Identify which cell holds the provided text, then report its (X, Y) central coordinate. 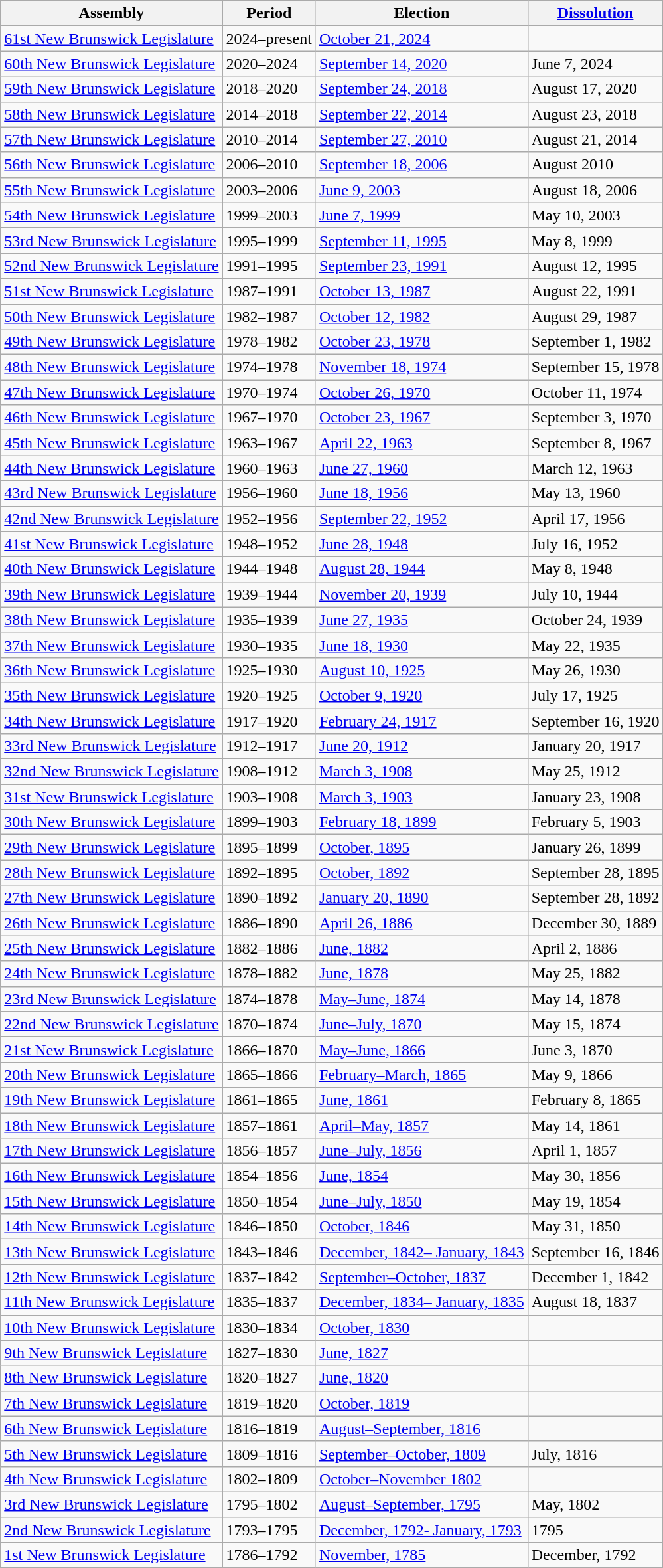
August 28, 1944 (421, 569)
1857–1861 (269, 1126)
55th New Brunswick Legislature (111, 190)
56th New Brunswick Legislature (111, 165)
37th New Brunswick Legislature (111, 645)
7th New Brunswick Legislature (111, 1403)
September 15, 1978 (595, 367)
September 22, 1952 (421, 519)
1850–1854 (269, 1201)
1793–1795 (269, 1529)
September 24, 2018 (421, 89)
1830–1834 (269, 1328)
February 18, 1899 (421, 822)
September 27, 2010 (421, 139)
May 15, 1874 (595, 1024)
May 14, 1861 (595, 1126)
1939–1944 (269, 594)
1982–1987 (269, 317)
18th New Brunswick Legislature (111, 1126)
1837–1842 (269, 1277)
February 8, 1865 (595, 1100)
April 26, 1886 (421, 923)
June, 1827 (421, 1353)
October 26, 1970 (421, 392)
48th New Brunswick Legislature (111, 367)
August 21, 2014 (595, 139)
1861–1865 (269, 1100)
1886–1890 (269, 923)
1882–1886 (269, 948)
1854–1856 (269, 1176)
31st New Brunswick Legislature (111, 797)
39th New Brunswick Legislature (111, 594)
July 10, 1944 (595, 594)
August–September, 1795 (421, 1504)
September 14, 2020 (421, 64)
24th New Brunswick Legislature (111, 974)
1786–1792 (269, 1555)
June–July, 1870 (421, 1024)
September 8, 1967 (595, 443)
October 21, 2024 (421, 39)
May 9, 1866 (595, 1075)
1827–1830 (269, 1353)
June, 1820 (421, 1378)
32nd New Brunswick Legislature (111, 772)
1999–2003 (269, 215)
58th New Brunswick Legislature (111, 114)
2003–2006 (269, 190)
May 10, 2003 (595, 215)
1890–1892 (269, 898)
June 20, 1912 (421, 746)
August 12, 1995 (595, 266)
61st New Brunswick Legislature (111, 39)
1930–1935 (269, 645)
October, 1846 (421, 1227)
June 9, 2003 (421, 190)
2010–2014 (269, 139)
June 18, 1956 (421, 493)
July, 1816 (595, 1454)
1987–1991 (269, 291)
1878–1882 (269, 974)
40th New Brunswick Legislature (111, 569)
2006–2010 (269, 165)
Dissolution (595, 13)
March 12, 1963 (595, 468)
October, 1895 (421, 847)
June 27, 1960 (421, 468)
December 1, 1842 (595, 1277)
May 31, 1850 (595, 1227)
26th New Brunswick Legislature (111, 923)
14th New Brunswick Legislature (111, 1227)
December, 1792 (595, 1555)
January 20, 1917 (595, 746)
May 13, 1960 (595, 493)
May 14, 1878 (595, 999)
September 22, 2014 (421, 114)
June, 1882 (421, 948)
29th New Brunswick Legislature (111, 847)
11th New Brunswick Legislature (111, 1302)
November, 1785 (421, 1555)
September–October, 1809 (421, 1454)
May 22, 1935 (595, 645)
February 24, 1917 (421, 721)
September 16, 1920 (595, 721)
1899–1903 (269, 822)
1895–1899 (269, 847)
23rd New Brunswick Legislature (111, 999)
June 7, 2024 (595, 64)
1809–1816 (269, 1454)
October 23, 1978 (421, 342)
49th New Brunswick Legislature (111, 342)
1948–1952 (269, 544)
May 25, 1912 (595, 772)
May 19, 1854 (595, 1201)
February–March, 1865 (421, 1075)
33rd New Brunswick Legislature (111, 746)
October 11, 1974 (595, 392)
June 28, 1948 (421, 544)
17th New Brunswick Legislature (111, 1151)
1974–1978 (269, 367)
44th New Brunswick Legislature (111, 468)
Assembly (111, 13)
April–May, 1857 (421, 1126)
September 3, 1970 (595, 418)
1819–1820 (269, 1403)
12th New Brunswick Legislature (111, 1277)
41st New Brunswick Legislature (111, 544)
May 26, 1930 (595, 670)
June, 1878 (421, 974)
December, 1834– January, 1835 (421, 1302)
1912–1917 (269, 746)
December, 1842– January, 1843 (421, 1252)
May–June, 1866 (421, 1049)
1795 (595, 1529)
1978–1982 (269, 342)
June 7, 1999 (421, 215)
1795–1802 (269, 1504)
March 3, 1908 (421, 772)
February 5, 1903 (595, 822)
June–July, 1856 (421, 1151)
2nd New Brunswick Legislature (111, 1529)
30th New Brunswick Legislature (111, 822)
34th New Brunswick Legislature (111, 721)
4th New Brunswick Legislature (111, 1479)
January 23, 1908 (595, 797)
1960–1963 (269, 468)
October 12, 1982 (421, 317)
46th New Brunswick Legislature (111, 418)
51st New Brunswick Legislature (111, 291)
45th New Brunswick Legislature (111, 443)
May 30, 1856 (595, 1176)
5th New Brunswick Legislature (111, 1454)
52nd New Brunswick Legislature (111, 266)
1892–1895 (269, 873)
1925–1930 (269, 670)
1903–1908 (269, 797)
October, 1892 (421, 873)
May 25, 1882 (595, 974)
October 9, 1920 (421, 695)
2020–2024 (269, 64)
August 10, 1925 (421, 670)
1835–1837 (269, 1302)
October 23, 1967 (421, 418)
August–September, 1816 (421, 1429)
June, 1854 (421, 1176)
1843–1846 (269, 1252)
September 1, 1982 (595, 342)
21st New Brunswick Legislature (111, 1049)
1856–1857 (269, 1151)
27th New Brunswick Legislature (111, 898)
May 8, 1948 (595, 569)
September 11, 1995 (421, 240)
28th New Brunswick Legislature (111, 873)
October 13, 1987 (421, 291)
50th New Brunswick Legislature (111, 317)
April 17, 1956 (595, 519)
1970–1974 (269, 392)
September 28, 1892 (595, 898)
June 27, 1935 (421, 620)
16th New Brunswick Legislature (111, 1176)
September 16, 1846 (595, 1252)
1991–1995 (269, 266)
June 18, 1930 (421, 645)
December 30, 1889 (595, 923)
53rd New Brunswick Legislature (111, 240)
38th New Brunswick Legislature (111, 620)
May, 1802 (595, 1504)
October 24, 1939 (595, 620)
March 3, 1903 (421, 797)
1944–1948 (269, 569)
August 29, 1987 (595, 317)
1967–1970 (269, 418)
1870–1874 (269, 1024)
Period (269, 13)
47th New Brunswick Legislature (111, 392)
1935–1939 (269, 620)
59th New Brunswick Legislature (111, 89)
54th New Brunswick Legislature (111, 215)
October, 1830 (421, 1328)
May 8, 1999 (595, 240)
August 22, 1991 (595, 291)
December, 1792- January, 1793 (421, 1529)
January 20, 1890 (421, 898)
20th New Brunswick Legislature (111, 1075)
August 2010 (595, 165)
25th New Brunswick Legislature (111, 948)
43rd New Brunswick Legislature (111, 493)
Election (421, 13)
10th New Brunswick Legislature (111, 1328)
July 17, 1925 (595, 695)
January 26, 1899 (595, 847)
9th New Brunswick Legislature (111, 1353)
June–July, 1850 (421, 1201)
3rd New Brunswick Legislature (111, 1504)
September 18, 2006 (421, 165)
6th New Brunswick Legislature (111, 1429)
1908–1912 (269, 772)
1874–1878 (269, 999)
August 18, 1837 (595, 1302)
1802–1809 (269, 1479)
April 22, 1963 (421, 443)
September 28, 1895 (595, 873)
2018–2020 (269, 89)
1866–1870 (269, 1049)
April 2, 1886 (595, 948)
May–June, 1874 (421, 999)
June 3, 1870 (595, 1049)
1917–1920 (269, 721)
1820–1827 (269, 1378)
August 23, 2018 (595, 114)
1865–1866 (269, 1075)
60th New Brunswick Legislature (111, 64)
July 16, 1952 (595, 544)
13th New Brunswick Legislature (111, 1252)
October, 1819 (421, 1403)
September 23, 1991 (421, 266)
1963–1967 (269, 443)
November 18, 1974 (421, 367)
September–October, 1837 (421, 1277)
1st New Brunswick Legislature (111, 1555)
1995–1999 (269, 240)
October–November 1802 (421, 1479)
42nd New Brunswick Legislature (111, 519)
35th New Brunswick Legislature (111, 695)
1846–1850 (269, 1227)
1816–1819 (269, 1429)
August 18, 2006 (595, 190)
8th New Brunswick Legislature (111, 1378)
August 17, 2020 (595, 89)
22nd New Brunswick Legislature (111, 1024)
57th New Brunswick Legislature (111, 139)
15th New Brunswick Legislature (111, 1201)
19th New Brunswick Legislature (111, 1100)
1920–1925 (269, 695)
June, 1861 (421, 1100)
April 1, 1857 (595, 1151)
2024–present (269, 39)
1956–1960 (269, 493)
36th New Brunswick Legislature (111, 670)
November 20, 1939 (421, 594)
1952–1956 (269, 519)
2014–2018 (269, 114)
